Find where the given text appears and provide that cell's center as (X, Y) coordinate. 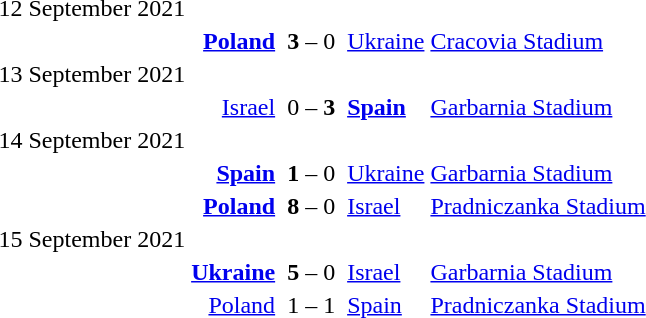
0 – 3 (312, 107)
3 – 0 (312, 41)
8 – 0 (312, 206)
1 – 0 (312, 173)
5 – 0 (312, 272)
